Detect which cell encompasses the target text, then output its (X, Y) center coordinate. 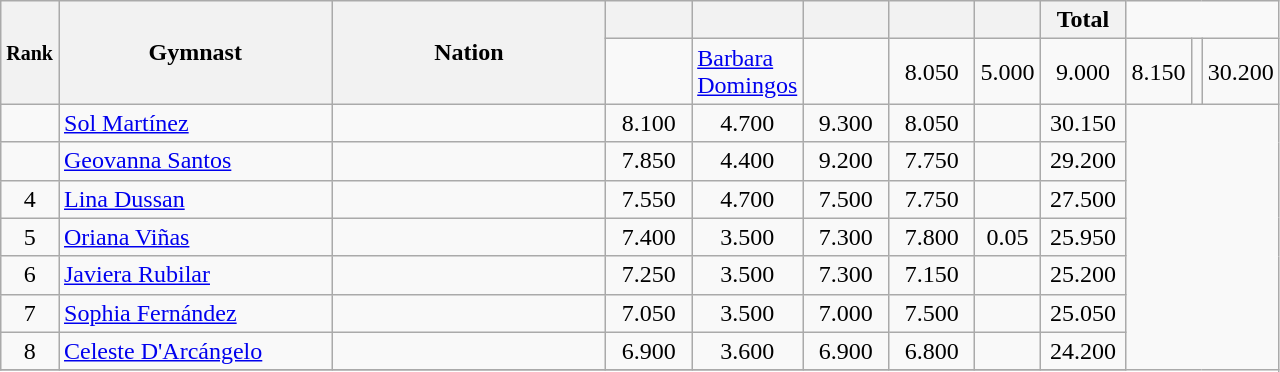
Rank (30, 52)
Lina Dussan (195, 199)
Geovanna Santos (195, 161)
Oriana Viñas (195, 237)
27.500 (1083, 199)
30.200 (1240, 72)
8.150 (1158, 72)
25.200 (1083, 275)
Gymnast (195, 52)
4 (30, 199)
Total (1083, 20)
7.400 (649, 237)
7.550 (649, 199)
0.05 (1008, 237)
Nation (469, 52)
8 (30, 351)
5 (30, 237)
7.250 (649, 275)
24.200 (1083, 351)
9.300 (846, 123)
30.150 (1083, 123)
7.000 (846, 313)
7 (30, 313)
8.100 (649, 123)
Celeste D'Arcángelo (195, 351)
6 (30, 275)
9.200 (846, 161)
7.150 (932, 275)
25.950 (1083, 237)
Javiera Rubilar (195, 275)
4.400 (748, 161)
7.800 (932, 237)
Barbara Domingos (748, 72)
Sol Martínez (195, 123)
29.200 (1083, 161)
7.050 (649, 313)
Sophia Fernández (195, 313)
7.850 (649, 161)
3.600 (748, 351)
25.050 (1083, 313)
6.800 (932, 351)
9.000 (1083, 72)
5.000 (1008, 72)
